Capture the cell that displays the provided text and extract its (X, Y) central coordinate. 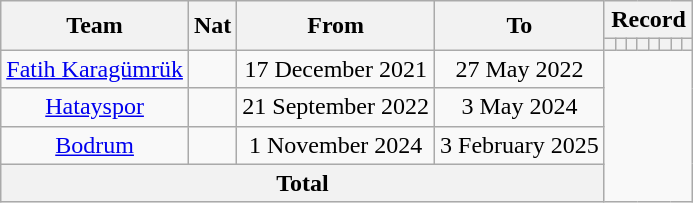
Bodrum (95, 145)
17 December 2021 (336, 69)
27 May 2022 (520, 69)
21 September 2022 (336, 107)
3 May 2024 (520, 107)
Nat (212, 26)
3 February 2025 (520, 145)
Hatayspor (95, 107)
Record (648, 20)
Fatih Karagümrük (95, 69)
1 November 2024 (336, 145)
From (336, 26)
To (520, 26)
Team (95, 26)
Total (302, 183)
